Search for the cell housing the specified text and yield its [x, y] center coordinate. 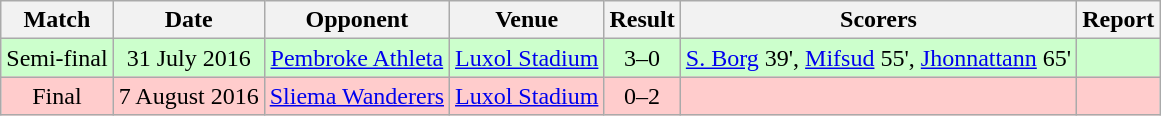
Semi-final [57, 58]
Match [57, 20]
Scorers [878, 20]
3–0 [642, 58]
31 July 2016 [188, 58]
0–2 [642, 96]
Report [1118, 20]
7 August 2016 [188, 96]
Sliema Wanderers [356, 96]
Pembroke Athleta [356, 58]
Final [57, 96]
Venue [527, 20]
Result [642, 20]
Opponent [356, 20]
Date [188, 20]
S. Borg 39', Mifsud 55', Jhonnattann 65' [878, 58]
